Capture the cell that displays the provided text and extract its (x, y) central coordinate. 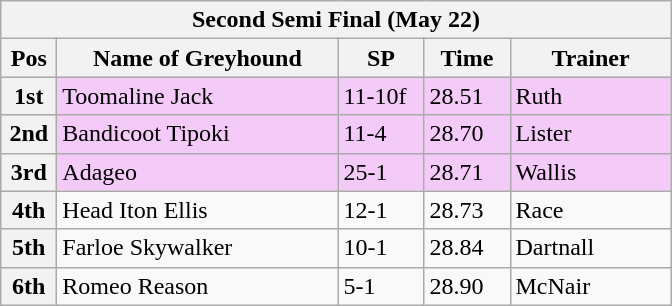
Farloe Skywalker (198, 248)
2nd (29, 134)
Wallis (590, 172)
5-1 (381, 286)
6th (29, 286)
28.51 (467, 96)
28.71 (467, 172)
25-1 (381, 172)
SP (381, 58)
12-1 (381, 210)
Adageo (198, 172)
Lister (590, 134)
28.90 (467, 286)
Trainer (590, 58)
10-1 (381, 248)
Ruth (590, 96)
Romeo Reason (198, 286)
3rd (29, 172)
Second Semi Final (May 22) (336, 20)
Head Iton Ellis (198, 210)
28.73 (467, 210)
11-10f (381, 96)
Pos (29, 58)
Dartnall (590, 248)
Name of Greyhound (198, 58)
1st (29, 96)
11-4 (381, 134)
28.84 (467, 248)
Time (467, 58)
Toomaline Jack (198, 96)
McNair (590, 286)
28.70 (467, 134)
Race (590, 210)
5th (29, 248)
4th (29, 210)
Bandicoot Tipoki (198, 134)
